Locate the cell with the specified text and output its (x, y) center coordinate. 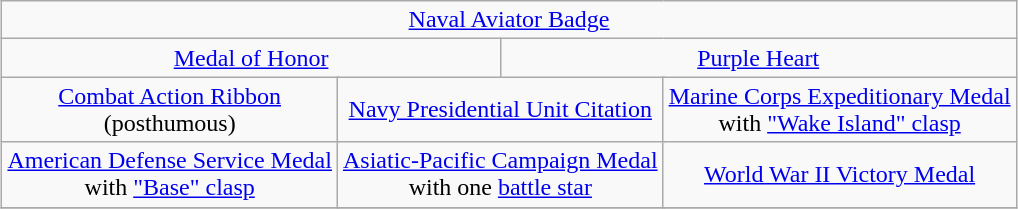
World War II Victory Medal (840, 174)
Asiatic-Pacific Campaign Medal with one battle star (500, 174)
Naval Aviator Badge (509, 20)
American Defense Service Medal with "Base" clasp (170, 174)
Combat Action Ribbon(posthumous) (170, 110)
Purple Heart (758, 58)
Navy Presidential Unit Citation (500, 110)
Marine Corps Expeditionary Medal with "Wake Island" clasp (840, 110)
Medal of Honor (251, 58)
